Return [X, Y] of the center of cell containing provided text 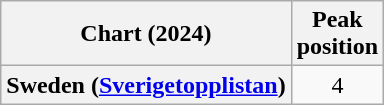
Peakposition [337, 34]
Chart (2024) [146, 34]
4 [337, 85]
Sweden (Sverigetopplistan) [146, 85]
